Scan for the cell matching the given text and deliver its [x, y] coordinate at center. 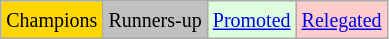
Runners-up [155, 20]
Champions [52, 20]
Relegated [342, 20]
Promoted [252, 20]
